Locate the cell with the specified text and output its [X, Y] center coordinate. 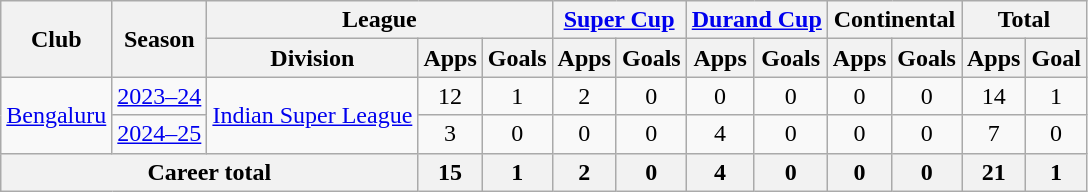
15 [450, 172]
Super Cup [619, 20]
Season [160, 39]
League [380, 20]
Club [56, 39]
Continental [894, 20]
2024–25 [160, 134]
Goal [1056, 58]
Indian Super League [312, 115]
7 [994, 134]
12 [450, 96]
14 [994, 96]
21 [994, 172]
Division [312, 58]
Total [1024, 20]
Bengaluru [56, 115]
3 [450, 134]
Career total [210, 172]
2023–24 [160, 96]
Durand Cup [756, 20]
